Determine the (x, y) coordinate at the center of the cell enclosing the given text.  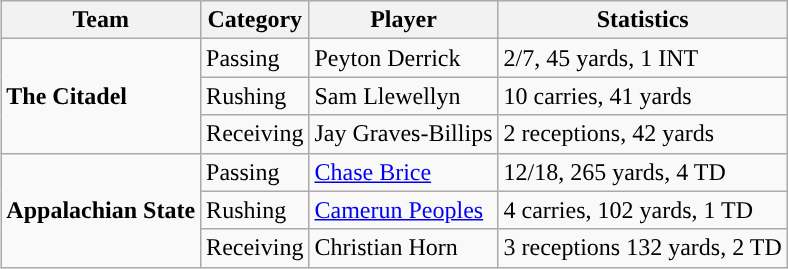
Statistics (642, 20)
The Citadel (101, 96)
2 receptions, 42 yards (642, 134)
Team (101, 20)
Sam Llewellyn (404, 96)
Chase Brice (404, 172)
Category (255, 20)
4 carries, 102 yards, 1 TD (642, 210)
Peyton Derrick (404, 58)
10 carries, 41 yards (642, 96)
2/7, 45 yards, 1 INT (642, 58)
Camerun Peoples (404, 210)
Jay Graves-Billips (404, 134)
Appalachian State (101, 210)
3 receptions 132 yards, 2 TD (642, 248)
12/18, 265 yards, 4 TD (642, 172)
Christian Horn (404, 248)
Player (404, 20)
